Extract the (X, Y) coordinate from the center of the cell holding the provided text.  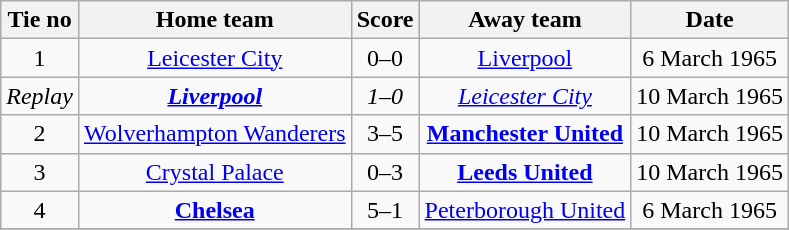
4 (40, 210)
2 (40, 134)
1–0 (385, 96)
Leeds United (525, 172)
Manchester United (525, 134)
5–1 (385, 210)
0–0 (385, 58)
0–3 (385, 172)
Wolverhampton Wanderers (214, 134)
Home team (214, 20)
Tie no (40, 20)
Away team (525, 20)
Score (385, 20)
Chelsea (214, 210)
3 (40, 172)
Crystal Palace (214, 172)
Replay (40, 96)
Date (710, 20)
1 (40, 58)
Peterborough United (525, 210)
3–5 (385, 134)
